Output the [x, y] coordinate of the center of the cell containing the given text.  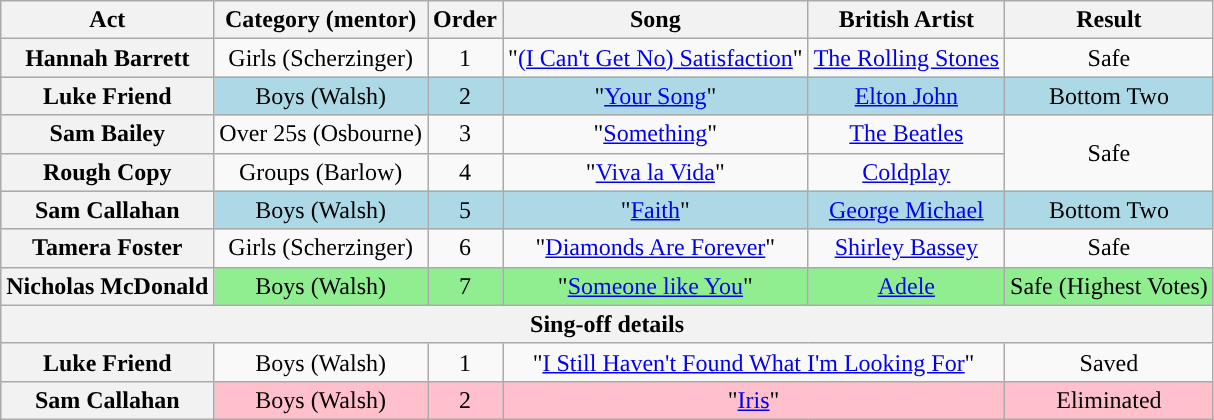
George Michael [906, 210]
4 [466, 172]
Order [466, 20]
"Something" [656, 134]
Eliminated [1110, 400]
Category (mentor) [321, 20]
"Viva la Vida" [656, 172]
Adele [906, 286]
Nicholas McDonald [108, 286]
Tamera Foster [108, 248]
Hannah Barrett [108, 58]
Sam Bailey [108, 134]
Act [108, 20]
"(I Can't Get No) Satisfaction" [656, 58]
British Artist [906, 20]
"Iris" [754, 400]
7 [466, 286]
"Diamonds Are Forever" [656, 248]
5 [466, 210]
Over 25s (Osbourne) [321, 134]
"I Still Haven't Found What I'm Looking For" [754, 362]
Groups (Barlow) [321, 172]
6 [466, 248]
The Rolling Stones [906, 58]
Shirley Bassey [906, 248]
Rough Copy [108, 172]
Elton John [906, 96]
Saved [1110, 362]
Sing-off details [608, 324]
"Your Song" [656, 96]
"Faith" [656, 210]
3 [466, 134]
Result [1110, 20]
The Beatles [906, 134]
Safe (Highest Votes) [1110, 286]
Song [656, 20]
Coldplay [906, 172]
"Someone like You" [656, 286]
